Extract the (x, y) coordinate from the center of the cell holding the provided text.  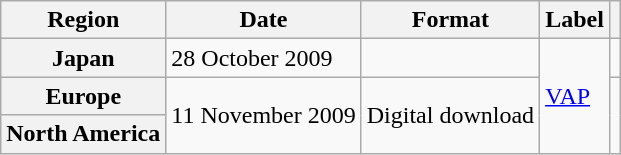
Japan (84, 58)
North America (84, 134)
Label (575, 20)
Region (84, 20)
Europe (84, 96)
28 October 2009 (264, 58)
Date (264, 20)
VAP (575, 96)
11 November 2009 (264, 115)
Digital download (450, 115)
Format (450, 20)
